Identify which cell holds the provided text, then report its (X, Y) central coordinate. 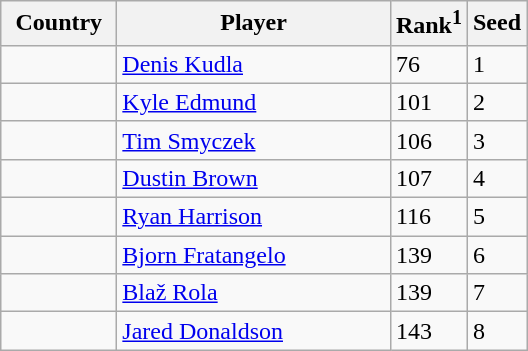
Bjorn Fratangelo (254, 255)
Jared Donaldson (254, 331)
76 (428, 64)
3 (496, 140)
Tim Smyczek (254, 140)
6 (496, 255)
Seed (496, 24)
Denis Kudla (254, 64)
143 (428, 331)
Ryan Harrison (254, 217)
1 (496, 64)
5 (496, 217)
101 (428, 102)
106 (428, 140)
Kyle Edmund (254, 102)
Player (254, 24)
Dustin Brown (254, 178)
107 (428, 178)
2 (496, 102)
Rank1 (428, 24)
Country (59, 24)
4 (496, 178)
8 (496, 331)
116 (428, 217)
7 (496, 293)
Blaž Rola (254, 293)
